Pinpoint the cell where the given text exists, returning its (X, Y) midpoint coordinate. 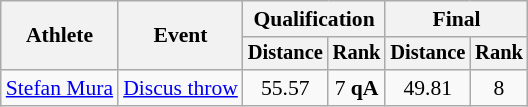
49.81 (428, 88)
Final (456, 19)
55.57 (286, 88)
7 qA (357, 88)
Event (180, 36)
Athlete (60, 36)
Qualification (314, 19)
Discus throw (180, 88)
Stefan Mura (60, 88)
8 (499, 88)
